Search for the cell housing the specified text and yield its [x, y] center coordinate. 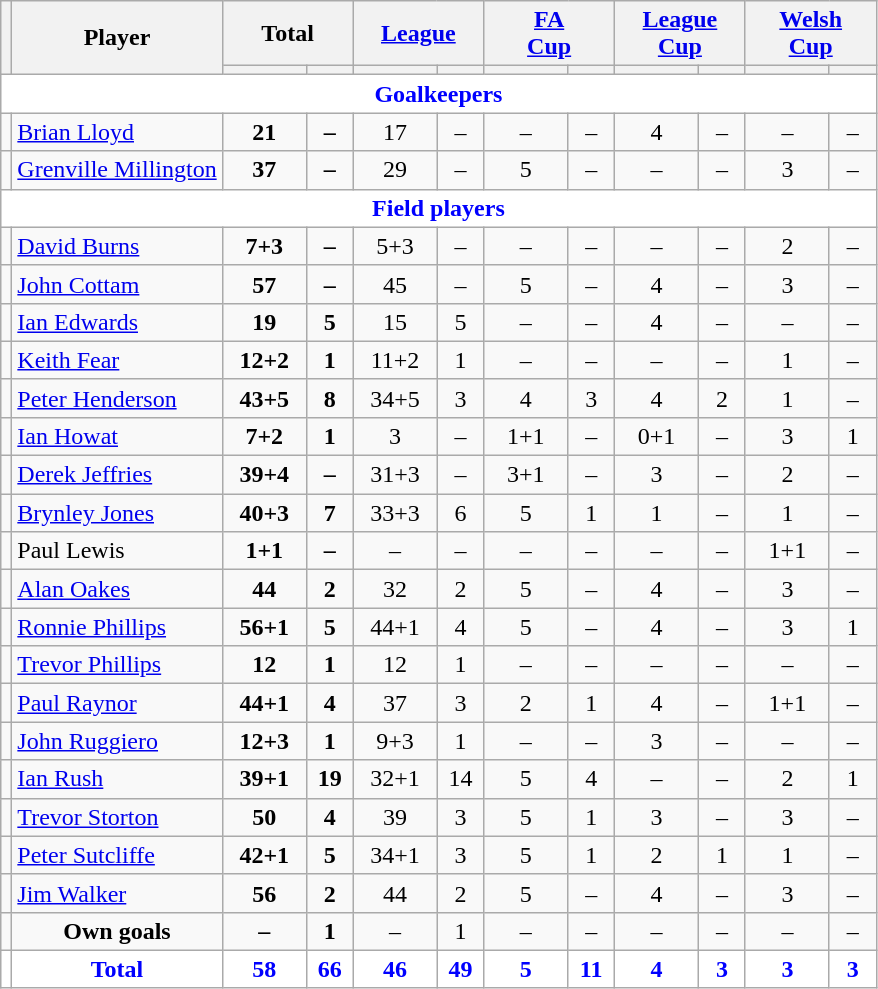
33+3 [395, 513]
58 [264, 969]
Derek Jeffries [117, 475]
Ian Howat [117, 437]
9+3 [395, 741]
66 [330, 969]
7 [330, 513]
49 [460, 969]
Peter Sutcliffe [117, 855]
3+1 [526, 475]
LeagueCup [680, 34]
8 [330, 398]
Grenville Millington [117, 170]
39 [395, 817]
Ian Rush [117, 779]
Jim Walker [117, 893]
Trevor Phillips [117, 665]
56 [264, 893]
12+2 [264, 360]
31+3 [395, 475]
Ronnie Phillips [117, 627]
34+5 [395, 398]
Player [117, 38]
39+1 [264, 779]
FACup [550, 34]
Paul Raynor [117, 703]
Trevor Storton [117, 817]
Peter Henderson [117, 398]
John Cottam [117, 284]
7+3 [264, 246]
Paul Lewis [117, 551]
League [418, 34]
40+3 [264, 513]
Field players [438, 208]
15 [395, 322]
0+1 [657, 437]
6 [460, 513]
34+1 [395, 855]
WelshCup [810, 34]
50 [264, 817]
29 [395, 170]
42+1 [264, 855]
12+3 [264, 741]
14 [460, 779]
46 [395, 969]
39+4 [264, 475]
Brynley Jones [117, 513]
Goalkeepers [438, 94]
43+5 [264, 398]
Brian Lloyd [117, 132]
Ian Edwards [117, 322]
57 [264, 284]
11+2 [395, 360]
45 [395, 284]
5+3 [395, 246]
Alan Oakes [117, 589]
56+1 [264, 627]
11 [592, 969]
32 [395, 589]
7+2 [264, 437]
Keith Fear [117, 360]
21 [264, 132]
John Ruggiero [117, 741]
17 [395, 132]
Own goals [117, 931]
David Burns [117, 246]
32+1 [395, 779]
